Search for the cell housing the specified text and yield its (x, y) center coordinate. 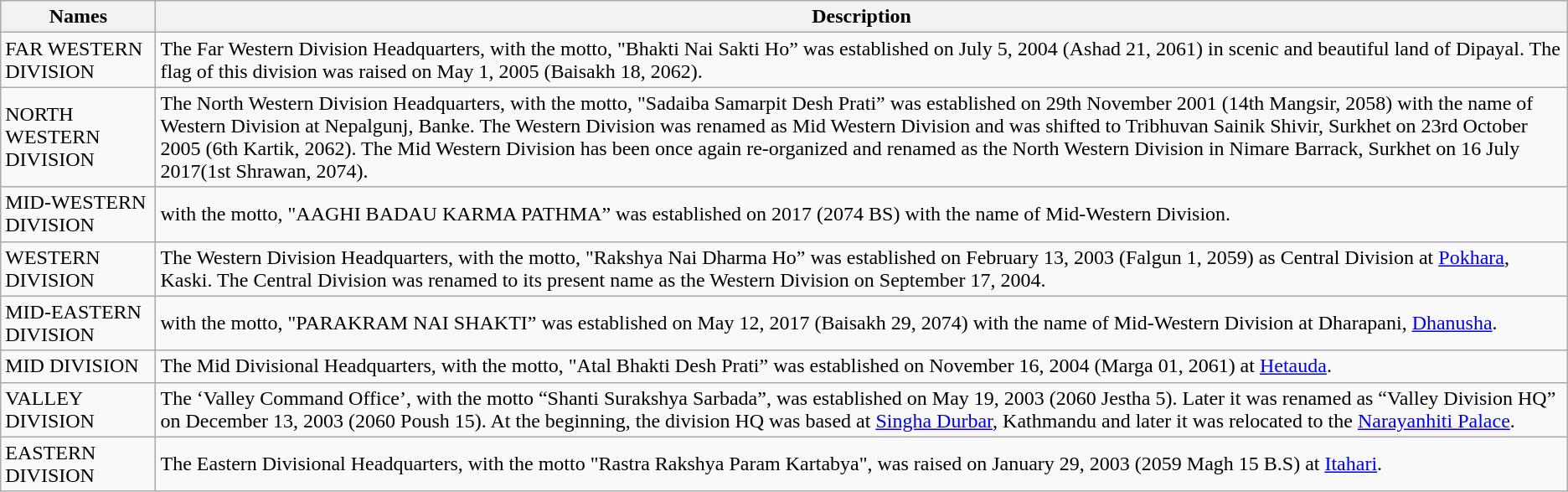
WESTERN DIVISION (79, 268)
The Eastern Divisional Headquarters, with the motto "Rastra Rakshya Param Kartabya", was raised on January 29, 2003 (2059 Magh 15 B.S) at Itahari. (861, 464)
MID-EASTERN DIVISION (79, 324)
MID-WESTERN DIVISION (79, 215)
VALLEY DIVISION (79, 409)
NORTH WESTERN DIVISION (79, 137)
EASTERN DIVISION (79, 464)
MID DIVISION (79, 366)
The Mid Divisional Headquarters, with the motto, "Atal Bhakti Desh Prati” was established on November 16, 2004 (Marga 01, 2061) at Hetauda. (861, 366)
FAR WESTERN DIVISION (79, 60)
Description (861, 17)
Names (79, 17)
with the motto, "AAGHI BADAU KARMA PATHMA” was established on 2017 (2074 BS) with the name of Mid-Western Division. (861, 215)
